Determine the (x, y) coordinate at the center of the cell enclosing the given text.  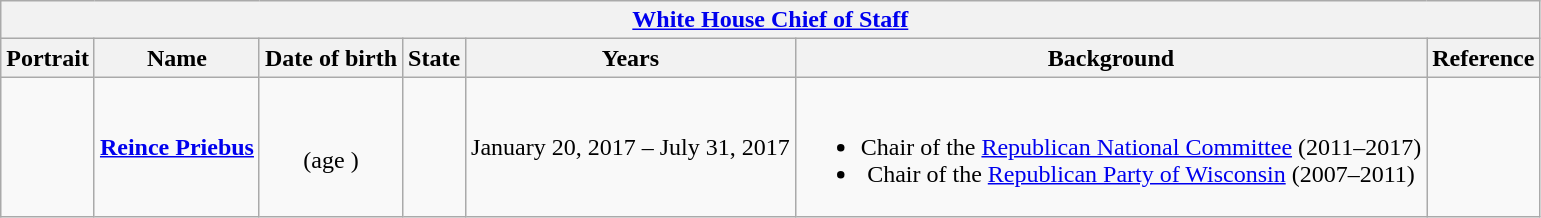
Reince Priebus (176, 147)
Years (631, 58)
Portrait (48, 58)
(age ) (330, 147)
Date of birth (330, 58)
January 20, 2017 – July 31, 2017 (631, 147)
Reference (1484, 58)
Background (1110, 58)
State (434, 58)
White House Chief of Staff (770, 20)
Name (176, 58)
Chair of the Republican National Committee (2011–2017)Chair of the Republican Party of Wisconsin (2007–2011) (1110, 147)
